Locate the cell with the specified text and output its [x, y] center coordinate. 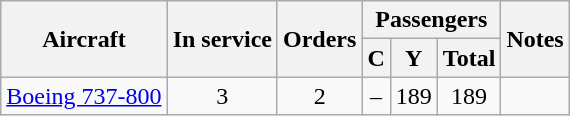
Aircraft [84, 39]
Notes [535, 39]
Total [469, 58]
Boeing 737-800 [84, 96]
Y [414, 58]
Passengers [432, 20]
– [376, 96]
2 [319, 96]
In service [222, 39]
C [376, 58]
Orders [319, 39]
3 [222, 96]
